Capture the cell that displays the provided text and extract its (x, y) central coordinate. 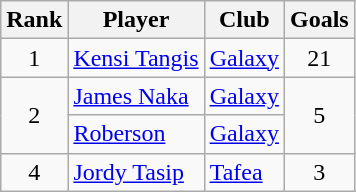
4 (34, 172)
James Naka (136, 96)
Roberson (136, 134)
Player (136, 20)
5 (319, 115)
Goals (319, 20)
Tafea (244, 172)
Club (244, 20)
3 (319, 172)
Kensi Tangis (136, 58)
Jordy Tasip (136, 172)
1 (34, 58)
Rank (34, 20)
21 (319, 58)
2 (34, 115)
